Identify which cell holds the provided text, then report its (x, y) central coordinate. 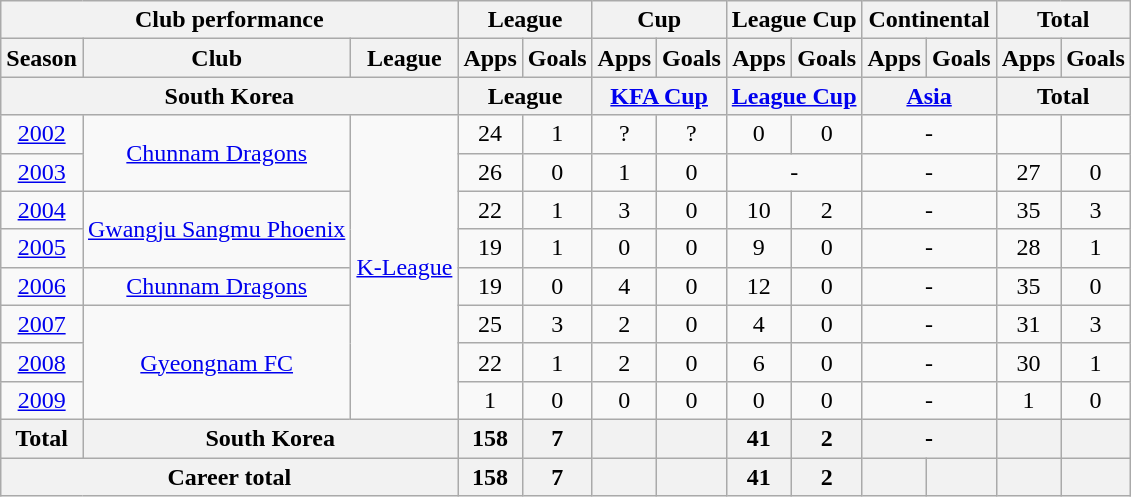
Asia (929, 96)
Club performance (230, 20)
K-League (404, 267)
Cup (659, 20)
27 (1028, 172)
31 (1028, 324)
28 (1028, 248)
2002 (42, 134)
10 (758, 210)
24 (490, 134)
2009 (42, 400)
12 (758, 286)
9 (758, 248)
2008 (42, 362)
2003 (42, 172)
Season (42, 58)
2006 (42, 286)
Gyeongnam FC (216, 362)
Career total (230, 477)
30 (1028, 362)
Club (216, 58)
2004 (42, 210)
2005 (42, 248)
2007 (42, 324)
26 (490, 172)
Continental (929, 20)
KFA Cup (659, 96)
6 (758, 362)
Gwangju Sangmu Phoenix (216, 229)
25 (490, 324)
